For the text-containing cell, return its midpoint in [X, Y] coordinate format. 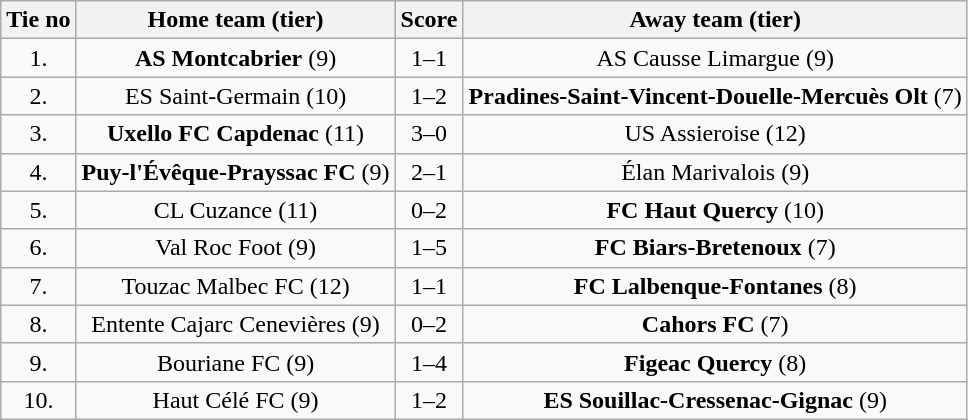
FC Haut Quercy (10) [715, 210]
ES Souillac-Cressenac-Gignac (9) [715, 400]
Figeac Quercy (8) [715, 362]
Haut Célé FC (9) [236, 400]
3. [38, 134]
Val Roc Foot (9) [236, 248]
Away team (tier) [715, 20]
7. [38, 286]
US Assieroise (12) [715, 134]
Score [429, 20]
FC Lalbenque-Fontanes (8) [715, 286]
Élan Marivalois (9) [715, 172]
6. [38, 248]
Pradines-Saint-Vincent-Douelle-Mercuès Olt (7) [715, 96]
Cahors FC (7) [715, 324]
Uxello FC Capdenac (11) [236, 134]
2. [38, 96]
Touzac Malbec FC (12) [236, 286]
1–5 [429, 248]
ES Saint-Germain (10) [236, 96]
4. [38, 172]
3–0 [429, 134]
FC Biars-Bretenoux (7) [715, 248]
1. [38, 58]
Puy-l'Évêque-Prayssac FC (9) [236, 172]
Home team (tier) [236, 20]
Bouriane FC (9) [236, 362]
AS Causse Limargue (9) [715, 58]
10. [38, 400]
9. [38, 362]
Tie no [38, 20]
8. [38, 324]
2–1 [429, 172]
Entente Cajarc Cenevières (9) [236, 324]
AS Montcabrier (9) [236, 58]
CL Cuzance (11) [236, 210]
1–4 [429, 362]
5. [38, 210]
